Output the [X, Y] coordinate of the center of the cell containing the given text.  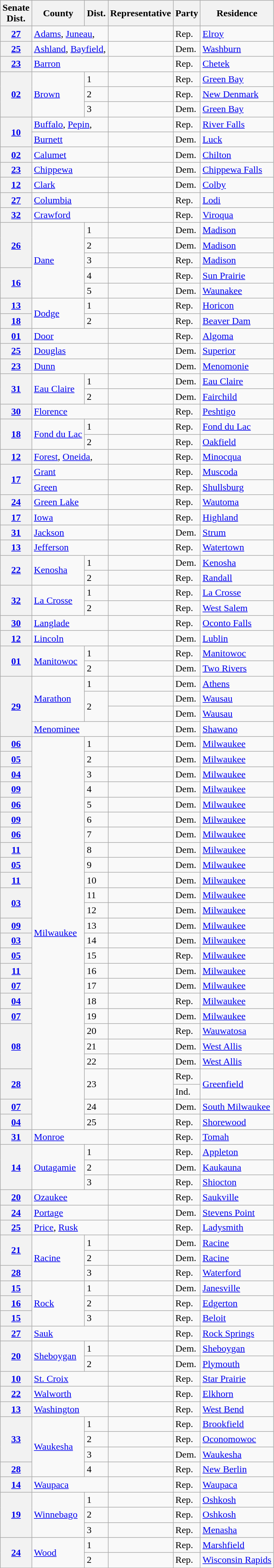
Grant [70, 472]
Barron [70, 64]
Clark [70, 185]
Green Lake [70, 502]
Athens [237, 683]
Chetek [237, 64]
Kaukauna [237, 1167]
Greenfield [237, 1084]
Adams, Juneau, [70, 34]
Waterford [237, 1273]
Green [70, 487]
Dane [58, 260]
Jefferson [70, 548]
Douglas [70, 351]
Residence [237, 14]
Wood [58, 1553]
8 [96, 850]
Marshfield [237, 1545]
Marathon [58, 698]
Dunn [70, 366]
Edgerton [237, 1303]
Oconomowoc [237, 1439]
Rock Springs [237, 1333]
West Bend [237, 1409]
Watertown [237, 548]
Randall [237, 578]
Wautoma [237, 502]
Dist. [96, 14]
Door [70, 336]
West Salem [237, 608]
Fairchild [237, 396]
Menominee [70, 729]
Star Prairie [237, 1379]
Iowa [70, 517]
Oconto Falls [237, 623]
Sauk [70, 1333]
Chippewa Falls [237, 170]
SenateDist. [16, 14]
Saukville [237, 1198]
Appleton [237, 1152]
Crawford [70, 215]
Horicon [237, 306]
Two Rivers [237, 668]
29 [16, 706]
River Falls [237, 124]
08 [16, 1046]
Buffalo, Pepin, [70, 124]
Muscoda [237, 472]
Shorewood [237, 1122]
Burnett [70, 139]
Representative [141, 14]
Minocqua [237, 457]
Portage [70, 1213]
South Milwaukee [237, 1107]
Chilton [237, 154]
Dodge [58, 313]
Beloit [237, 1318]
Wauwatosa [237, 1031]
Menomonie [237, 366]
Oakfield [237, 442]
Plymouth [237, 1364]
Sun Prairie [237, 276]
Brookfield [237, 1424]
26 [16, 245]
Highland [237, 517]
Forest, Oneida, [70, 457]
Jackson [70, 532]
Lincoln [70, 638]
Walworth [70, 1394]
Peshtigo [237, 411]
33 [16, 1439]
Price, Rusk [70, 1228]
7 [96, 835]
9 [96, 865]
Florence [70, 411]
Luck [237, 139]
Calumet [70, 154]
New Berlin [237, 1470]
Colby [237, 185]
6 [96, 820]
County [58, 14]
Shiocton [237, 1182]
Lodi [237, 200]
Shawano [237, 729]
Tomah [237, 1137]
Elkhorn [237, 1394]
Shullsburg [237, 487]
Viroqua [237, 215]
Chippewa [70, 170]
Rock [58, 1303]
Waunakee [237, 291]
Party [187, 14]
Wisconsin Rapids [237, 1560]
Columbia [70, 200]
Menasha [237, 1530]
Washburn [237, 49]
Washington [70, 1409]
Strum [237, 532]
Algoma [237, 336]
St. Croix [70, 1379]
Superior [237, 351]
Brown [58, 94]
Stevens Point [237, 1213]
Ladysmith [237, 1228]
New Denmark [237, 94]
Outagamie [58, 1167]
Langlade [70, 623]
Janesville [237, 1288]
Ozaukee [70, 1198]
Elroy [237, 34]
Lublin [237, 638]
Ashland, Bayfield, [70, 49]
Winnebago [58, 1515]
Beaver Dam [237, 321]
Monroe [70, 1137]
Ind. [187, 1092]
